Return the (X, Y) coordinate for the center point of the cell that contains the specified text.  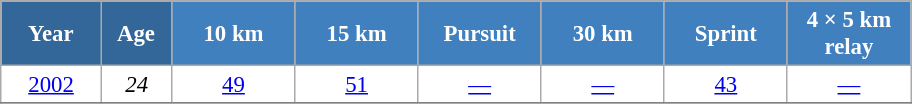
10 km (234, 34)
2002 (52, 85)
Year (52, 34)
51 (356, 85)
4 × 5 km relay (848, 34)
30 km (602, 34)
Sprint (726, 34)
15 km (356, 34)
24 (136, 85)
Age (136, 34)
43 (726, 85)
Pursuit (480, 34)
49 (234, 85)
